Return (X, Y) of the center of cell containing provided text 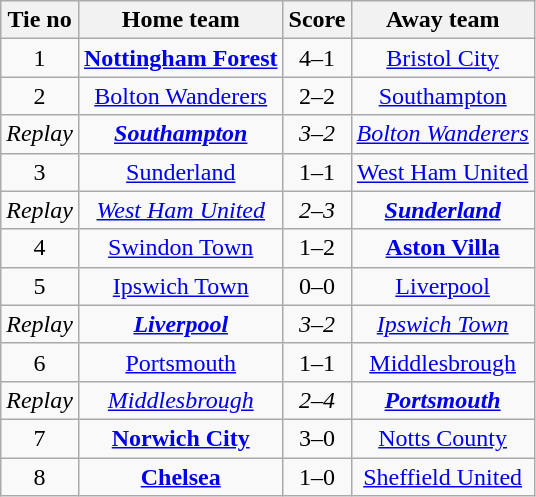
Chelsea (180, 477)
4 (40, 248)
6 (40, 362)
1–0 (317, 477)
Sheffield United (442, 477)
Aston Villa (442, 248)
1 (40, 58)
2–2 (317, 96)
0–0 (317, 286)
4–1 (317, 58)
Home team (180, 20)
Notts County (442, 438)
1–2 (317, 248)
Bristol City (442, 58)
Away team (442, 20)
Swindon Town (180, 248)
5 (40, 286)
3 (40, 172)
Score (317, 20)
Nottingham Forest (180, 58)
2–4 (317, 400)
Norwich City (180, 438)
Tie no (40, 20)
8 (40, 477)
3–0 (317, 438)
2 (40, 96)
2–3 (317, 210)
7 (40, 438)
